Detect which cell encompasses the target text, then output its [X, Y] center coordinate. 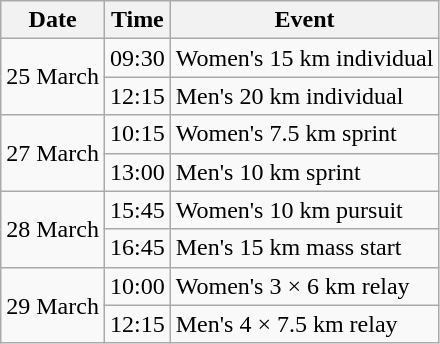
Men's 4 × 7.5 km relay [304, 324]
Women's 3 × 6 km relay [304, 286]
09:30 [137, 58]
Date [53, 20]
Time [137, 20]
10:15 [137, 134]
25 March [53, 77]
16:45 [137, 248]
Women's 10 km pursuit [304, 210]
15:45 [137, 210]
10:00 [137, 286]
29 March [53, 305]
Men's 15 km mass start [304, 248]
Men's 10 km sprint [304, 172]
Event [304, 20]
Women's 15 km individual [304, 58]
28 March [53, 229]
13:00 [137, 172]
27 March [53, 153]
Men's 20 km individual [304, 96]
Women's 7.5 km sprint [304, 134]
